Output the [x, y] coordinate of the center of the cell containing the given text.  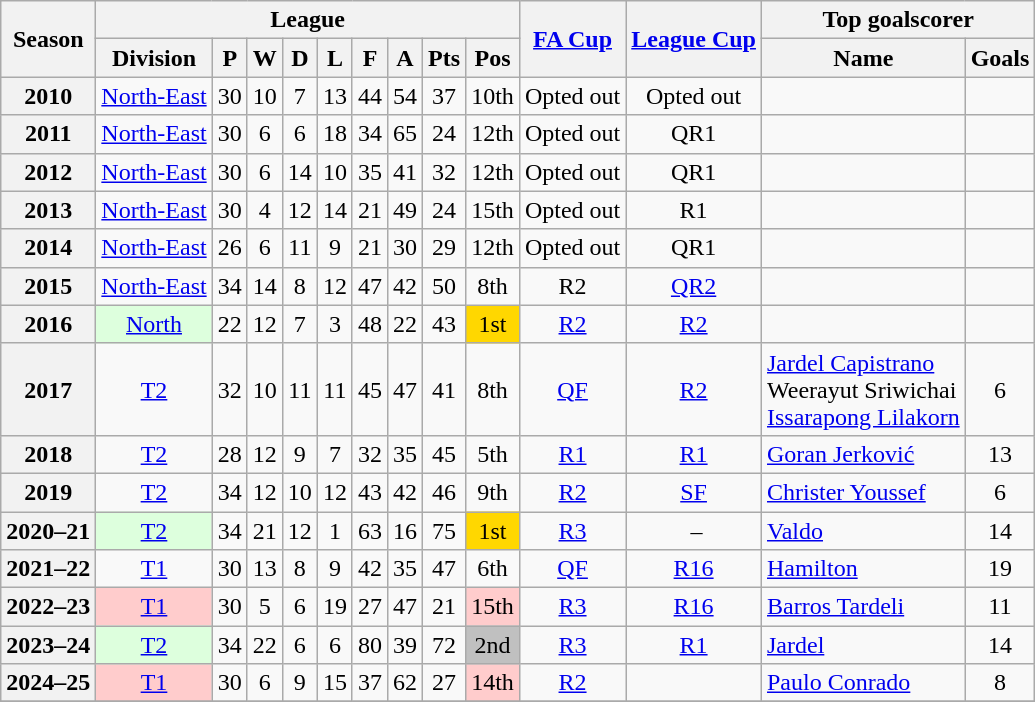
65 [404, 134]
72 [444, 645]
54 [404, 96]
2017 [48, 389]
16 [404, 531]
F [370, 58]
2022–23 [48, 607]
2021–22 [48, 569]
14th [493, 683]
L [334, 58]
10th [493, 96]
3 [334, 324]
D [300, 58]
2013 [48, 210]
Goals [1000, 58]
62 [404, 683]
48 [370, 324]
5th [493, 454]
2015 [48, 286]
Pos [493, 58]
Season [48, 39]
2012 [48, 172]
2020–21 [48, 531]
15 [334, 683]
2019 [48, 492]
6th [493, 569]
2nd [493, 645]
SF [694, 492]
26 [230, 248]
Barros Tardeli [863, 607]
Goran Jerković [863, 454]
Name [863, 58]
Valdo [863, 531]
80 [370, 645]
W [264, 58]
2018 [48, 454]
A [404, 58]
Hamilton [863, 569]
QR2 [694, 286]
63 [370, 531]
29 [444, 248]
North [154, 324]
28 [230, 454]
League Cup [694, 39]
– [694, 531]
46 [444, 492]
FA Cup [572, 39]
49 [404, 210]
2024–25 [48, 683]
Pts [444, 58]
Christer Youssef [863, 492]
Jardel Capistrano Weerayut Sriwichai Issarapong Lilakorn [863, 389]
2014 [48, 248]
Paulo Conrado [863, 683]
P [230, 58]
18 [334, 134]
39 [404, 645]
Division [154, 58]
2023–24 [48, 645]
5 [264, 607]
2010 [48, 96]
4 [264, 210]
Jardel [863, 645]
50 [444, 286]
2016 [48, 324]
2011 [48, 134]
Top goalscorer [898, 20]
9th [493, 492]
75 [444, 531]
League [308, 20]
44 [370, 96]
1 [334, 531]
